Identify which cell holds the provided text, then report its (x, y) central coordinate. 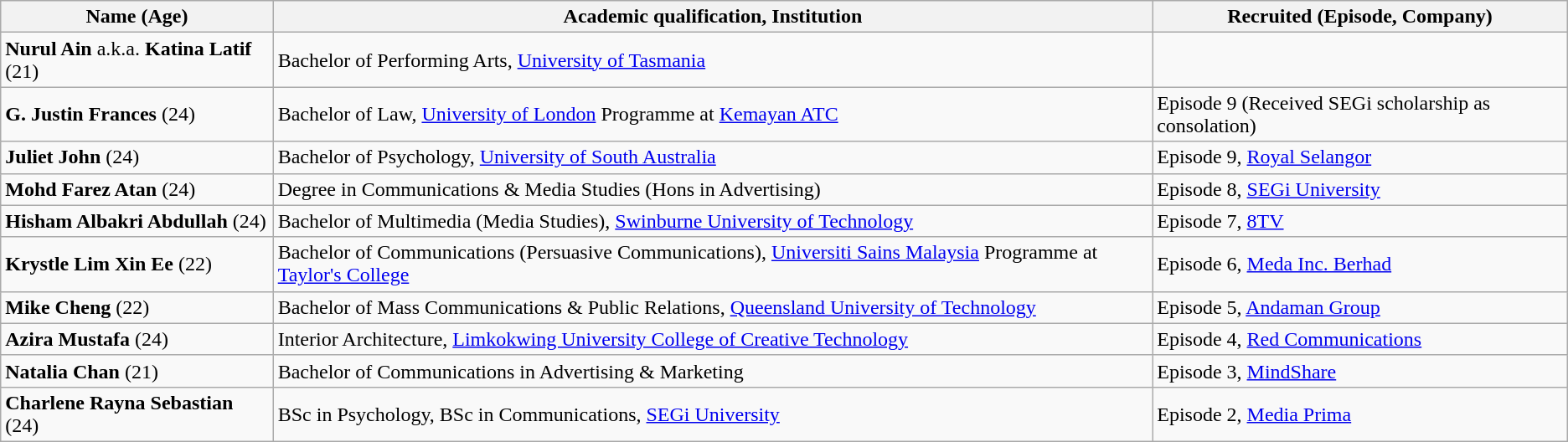
Interior Architecture, Limkokwing University College of Creative Technology (713, 339)
Azira Mustafa (24) (137, 339)
Bachelor of Performing Arts, University of Tasmania (713, 60)
Bachelor of Multimedia (Media Studies), Swinburne University of Technology (713, 221)
Episode 8, SEGi University (1360, 189)
Episode 4, Red Communications (1360, 339)
Bachelor of Communications in Advertising & Marketing (713, 371)
Episode 9 (Received SEGi scholarship as consolation) (1360, 114)
Episode 3, MindShare (1360, 371)
Bachelor of Law, University of London Programme at Kemayan ATC (713, 114)
Bachelor of Psychology, University of South Australia (713, 157)
Charlene Rayna Sebastian (24) (137, 414)
Natalia Chan (21) (137, 371)
Recruited (Episode, Company) (1360, 17)
Bachelor of Communications (Persuasive Communications), Universiti Sains Malaysia Programme at Taylor's College (713, 265)
Mohd Farez Atan (24) (137, 189)
Academic qualification, Institution (713, 17)
Episode 6, Meda Inc. Berhad (1360, 265)
Episode 5, Andaman Group (1360, 307)
Degree in Communications & Media Studies (Hons in Advertising) (713, 189)
Episode 2, Media Prima (1360, 414)
Mike Cheng (22) (137, 307)
Hisham Albakri Abdullah (24) (137, 221)
Nurul Ain a.k.a. Katina Latif (21) (137, 60)
Episode 7, 8TV (1360, 221)
G. Justin Frances (24) (137, 114)
Krystle Lim Xin Ee (22) (137, 265)
Juliet John (24) (137, 157)
Bachelor of Mass Communications & Public Relations, Queensland University of Technology (713, 307)
Episode 9, Royal Selangor (1360, 157)
Name (Age) (137, 17)
BSc in Psychology, BSc in Communications, SEGi University (713, 414)
